Search for the cell housing the specified text and yield its [x, y] center coordinate. 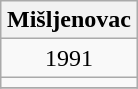
Mišljenovac [68, 20]
1991 [68, 58]
